Search for the cell housing the specified text and yield its (X, Y) center coordinate. 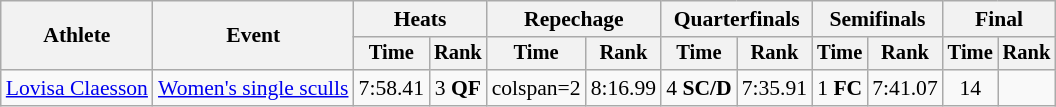
Repechage (574, 19)
8:16.99 (624, 88)
Event (254, 36)
Lovisa Claesson (77, 88)
Athlete (77, 36)
14 (970, 88)
Semifinals (878, 19)
7:58.41 (392, 88)
7:41.07 (904, 88)
7:35.91 (774, 88)
Heats (420, 19)
colspan=2 (536, 88)
1 FC (840, 88)
4 SC/D (699, 88)
Final (999, 19)
Women's single sculls (254, 88)
Quarterfinals (736, 19)
3 QF (458, 88)
